Return (x, y) of the center of cell containing provided text 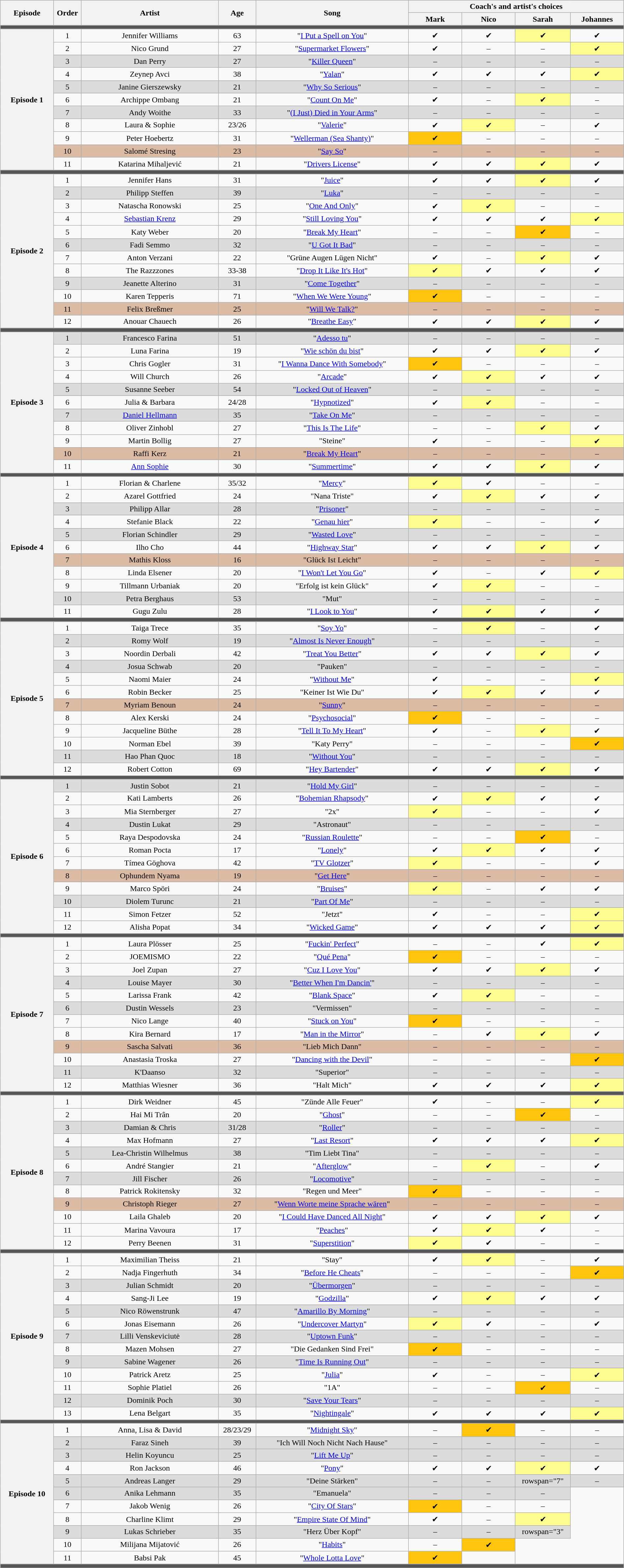
Alex Kerski (150, 718)
"Die Gedanken Sind Frei" (332, 1349)
Sang-Ji Lee (150, 1298)
"Almost Is Never Enough" (332, 641)
"Hypnotized" (332, 402)
"Lieb Mich Dann" (332, 1047)
"Cuz I Love You" (332, 970)
Anastasia Troska (150, 1060)
Francesco Farina (150, 338)
Roman Pocta (150, 850)
51 (237, 338)
"Mut" (332, 599)
Zeynep Avci (150, 74)
Anika Lehmann (150, 1493)
"Hey Bartender" (332, 769)
Johannes (597, 19)
Linda Elsener (150, 573)
"Without Me" (332, 679)
Laila Ghaleb (150, 1217)
Patrick Rokitensky (150, 1191)
"Fuckin' Perfect" (332, 944)
Fadi Semmo (150, 244)
Age (237, 13)
Dan Perry (150, 61)
"Adesso tu" (332, 338)
"Locomotive" (332, 1178)
"Herz Über Kopf" (332, 1532)
Joel Zupan (150, 970)
Patrick Aretz (150, 1375)
Faraz Sineh (150, 1443)
Jakob Wenig (150, 1506)
52 (237, 914)
"Glück Ist Leicht" (332, 560)
Oliver Zinhobl (150, 428)
Episode 3 (27, 402)
Hao Phan Quoc (150, 757)
Nico Röwenstrunk (150, 1311)
Felix Breßmer (150, 309)
"Superior" (332, 1072)
"Astronaut" (332, 824)
Dominik Poch (150, 1401)
Ann Sophie (150, 467)
Max Hofmann (150, 1140)
"Wie schön du bist" (332, 351)
Jeanette Alterino (150, 283)
71 (237, 296)
"Juice" (332, 180)
"Wellerman (Sea Shanty)" (332, 138)
"Nightingale" (332, 1413)
Hai Mi Trân (150, 1115)
rowspan="3" (543, 1532)
"Superstition" (332, 1243)
"Pony" (332, 1468)
Marco Spöri (150, 888)
"Arcade" (332, 377)
"Why So Serious" (332, 87)
18 (237, 757)
"1A" (332, 1388)
Episode 2 (27, 251)
"Part Of Me" (332, 901)
Charline Klimt (150, 1519)
"Come Together" (332, 283)
"Emanuela" (332, 1493)
"I Could Have Danced All Night" (332, 1217)
Dirk Weidner (150, 1102)
"Lift Me Up" (332, 1455)
Stefanie Black (150, 522)
Sarah (543, 19)
Naomi Maier (150, 679)
Jill Fischer (150, 1178)
Mark (435, 19)
"Prisoner" (332, 509)
Episode 8 (27, 1172)
rowspan="7" (543, 1481)
"Amarillo By Morning" (332, 1311)
Episode 5 (27, 698)
Karen Tepperis (150, 296)
Babsi Pak (150, 1558)
Andreas Langer (150, 1481)
"Last Resort" (332, 1140)
"Supermarket Flowers" (332, 49)
"Mercy" (332, 483)
Nico (488, 19)
"Empire State Of Mind" (332, 1519)
"Take On Me" (332, 415)
47 (237, 1311)
Justin Sobot (150, 785)
Mazen Mohsen (150, 1349)
Anton Verzani (150, 258)
Nico Lange (150, 1021)
Philipp Allar (150, 509)
Janine Gierszewsky (150, 87)
The Razzzones (150, 270)
Christoph Rieger (150, 1204)
"Drop It Like It's Hot" (332, 270)
Robert Cotton (150, 769)
Noordin Derbali (150, 654)
Helin Koyuncu (150, 1455)
Katy Weber (150, 232)
Julian Schmidt (150, 1285)
Lea-Christin Wilhelmus (150, 1153)
Lukas Schrieber (150, 1532)
Luna Farina (150, 351)
"Roller" (332, 1127)
Episode 10 (27, 1494)
44 (237, 547)
"Erfolg ist kein Glück" (332, 586)
"Sunny" (332, 705)
"TV Glotzer" (332, 863)
Sabine Wagener (150, 1362)
Episode 1 (27, 99)
Marina Vavoura (150, 1230)
"Midnight Sky" (332, 1430)
Robin Becker (150, 692)
"Bruises" (332, 888)
28/23/29 (237, 1430)
Florian Schindler (150, 534)
"City Of Stars" (332, 1506)
"Pauken" (332, 666)
"Whole Lotta Love" (332, 1558)
"Lonely" (332, 850)
"Yalan" (332, 74)
Episode 9 (27, 1337)
"Summertime" (332, 467)
Ron Jackson (150, 1468)
"Hold My Girl" (332, 785)
"Wicked Game" (332, 927)
"Steine" (332, 441)
Sophie Platiel (150, 1388)
"Time Is Running Out" (332, 1362)
Episode 6 (27, 856)
Anna, Lisa & David (150, 1430)
Maximilian Theiss (150, 1260)
Philipp Steffen (150, 193)
"Breathe Easy" (332, 321)
Coach's and artist's choices (516, 7)
"Qué Pena" (332, 957)
40 (237, 1021)
"This Is The Life" (332, 428)
Lilli Venskeviciutė (150, 1336)
"Count On Me" (332, 100)
"Uptown Funk" (332, 1336)
Perry Beenen (150, 1243)
"Peaches" (332, 1230)
"Save Your Tears" (332, 1401)
"Vermissen" (332, 1008)
"Better When I'm Dancin'" (332, 983)
"I Put a Spell on You" (332, 36)
"Grüne Augen Lügen Nicht" (332, 258)
Laura & Sophie (150, 125)
"(I Just) Died in Your Arms" (332, 112)
Will Church (150, 377)
Jonas Eisemann (150, 1324)
Azarel Gottfried (150, 496)
Florian & Charlene (150, 483)
"Tell It To My Heart" (332, 731)
69 (237, 769)
Artist (150, 13)
Mia Sternberger (150, 811)
"Habits" (332, 1545)
54 (237, 390)
"I Look to You" (332, 611)
"I Won't Let You Go" (332, 573)
"Undercover Martyn" (332, 1324)
"2x" (332, 811)
"Before He Cheats" (332, 1272)
André Stangier (150, 1166)
Ilho Cho (150, 547)
Simon Fetzer (150, 914)
"Tim Liebt Tina" (332, 1153)
Episode (27, 13)
"Halt Mich" (332, 1085)
"Stuck on You" (332, 1021)
"Valerie" (332, 125)
Josua Schwab (150, 666)
"Russian Roulette" (332, 837)
53 (237, 599)
"Get Here" (332, 876)
Episode 7 (27, 1014)
Julia & Barbara (150, 402)
Anouar Chauech (150, 321)
"Blank Space" (332, 995)
35/32 (237, 483)
JOEMISMO (150, 957)
24/28 (237, 402)
"Deine Stärken" (332, 1481)
Louise Mayer (150, 983)
"Genau hier" (332, 522)
"Godzilla" (332, 1298)
Larissa Frank (150, 995)
Matthias Wiesner (150, 1085)
Katarina Mihaljević (150, 164)
"Still Loving You" (332, 219)
"Stay" (332, 1260)
Gugu Zulu (150, 611)
Lena Belgart (150, 1413)
Episode 4 (27, 547)
"Wenn Worte meine Sprache wären" (332, 1204)
Kira Bernard (150, 1034)
"Ghost" (332, 1115)
"Dancing with the Devil" (332, 1060)
"Zünde Alle Feuer" (332, 1102)
16 (237, 560)
31/28 (237, 1127)
"Wasted Love" (332, 534)
Tillmann Urbaniak (150, 586)
"Julia" (332, 1375)
"Übermorgen" (332, 1285)
Milijana Mijatović (150, 1545)
"Katy Perry" (332, 744)
Ophundem Nyama (150, 876)
"When We Were Young" (332, 296)
Dustin Lukat (150, 824)
Tímea Göghova (150, 863)
"I Wanna Dance With Somebody" (332, 364)
Laura Plösser (150, 944)
Sascha Salvati (150, 1047)
"Killer Queen" (332, 61)
"Soy Yo" (332, 628)
Kati Lamberts (150, 798)
Nico Grund (150, 49)
Diolem Turunc (150, 901)
Dustin Wessels (150, 1008)
"Keiner Ist Wie Du" (332, 692)
"Treat You Better" (332, 654)
"Drivers License" (332, 164)
63 (237, 36)
"Nana Triste" (332, 496)
K'Daanso (150, 1072)
Mathis Kloss (150, 560)
Petra Berghaus (150, 599)
Raffi Kerz (150, 454)
23/26 (237, 125)
"Ich Will Noch Nicht Nach Hause" (332, 1443)
"Will We Talk?" (332, 309)
Daniel Hellmann (150, 415)
"One And Only" (332, 206)
Martin Bollig (150, 441)
"Locked Out of Heaven" (332, 390)
Chris Gogler (150, 364)
33-38 (237, 270)
Romy Wolf (150, 641)
33 (237, 112)
Nadja Fingerhuth (150, 1272)
Alisha Popat (150, 927)
Damian & Chris (150, 1127)
"Psychosocial" (332, 718)
Salomé Stresing (150, 151)
Myriam Benoun (150, 705)
Raya Despodovska (150, 837)
"Jetzt" (332, 914)
Peter Hoebertz (150, 138)
"Luka" (332, 193)
Norman Ebel (150, 744)
"Without You" (332, 757)
Jennifer Hans (150, 180)
Jacqueline Büthe (150, 731)
"Bohemian Rhapsody" (332, 798)
13 (67, 1413)
"Man in the Mirror" (332, 1034)
Susanne Seeber (150, 390)
Archippe Ombang (150, 100)
"U Got It Bad" (332, 244)
Natascha Ronowski (150, 206)
Order (67, 13)
"Regen und Meer" (332, 1191)
"Highway Star" (332, 547)
"Afterglow" (332, 1166)
"Say So" (332, 151)
Taiga Trece (150, 628)
Andy Woithe (150, 112)
Song (332, 13)
Sebastian Krenz (150, 219)
Jennifer Williams (150, 36)
46 (237, 1468)
